Capture the cell that displays the provided text and extract its (X, Y) central coordinate. 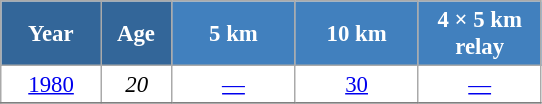
10 km (356, 34)
1980 (52, 85)
20 (136, 85)
Year (52, 34)
4 × 5 km relay (480, 34)
30 (356, 85)
Age (136, 34)
5 km (234, 34)
